Scan for the cell matching the given text and deliver its (X, Y) coordinate at center. 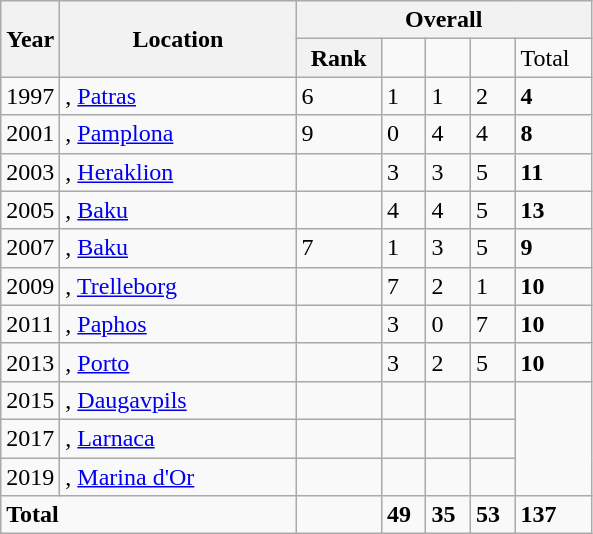
53 (492, 515)
49 (404, 515)
11 (553, 172)
2019 (30, 477)
, Pamplona (178, 134)
, Patras (178, 96)
2001 (30, 134)
, Larnaca (178, 438)
Overall (444, 20)
, Paphos (178, 324)
, Marina d'Or (178, 477)
2003 (30, 172)
, Heraklion (178, 172)
Year (30, 39)
2005 (30, 210)
Location (178, 39)
2015 (30, 400)
6 (338, 96)
, Trelleborg (178, 286)
8 (553, 134)
2007 (30, 248)
, Porto (178, 362)
35 (448, 515)
137 (553, 515)
13 (553, 210)
, Daugavpils (178, 400)
2013 (30, 362)
Rank (338, 58)
2011 (30, 324)
2009 (30, 286)
2017 (30, 438)
1997 (30, 96)
